Determine the [X, Y] coordinate at the center of the cell enclosing the given text.  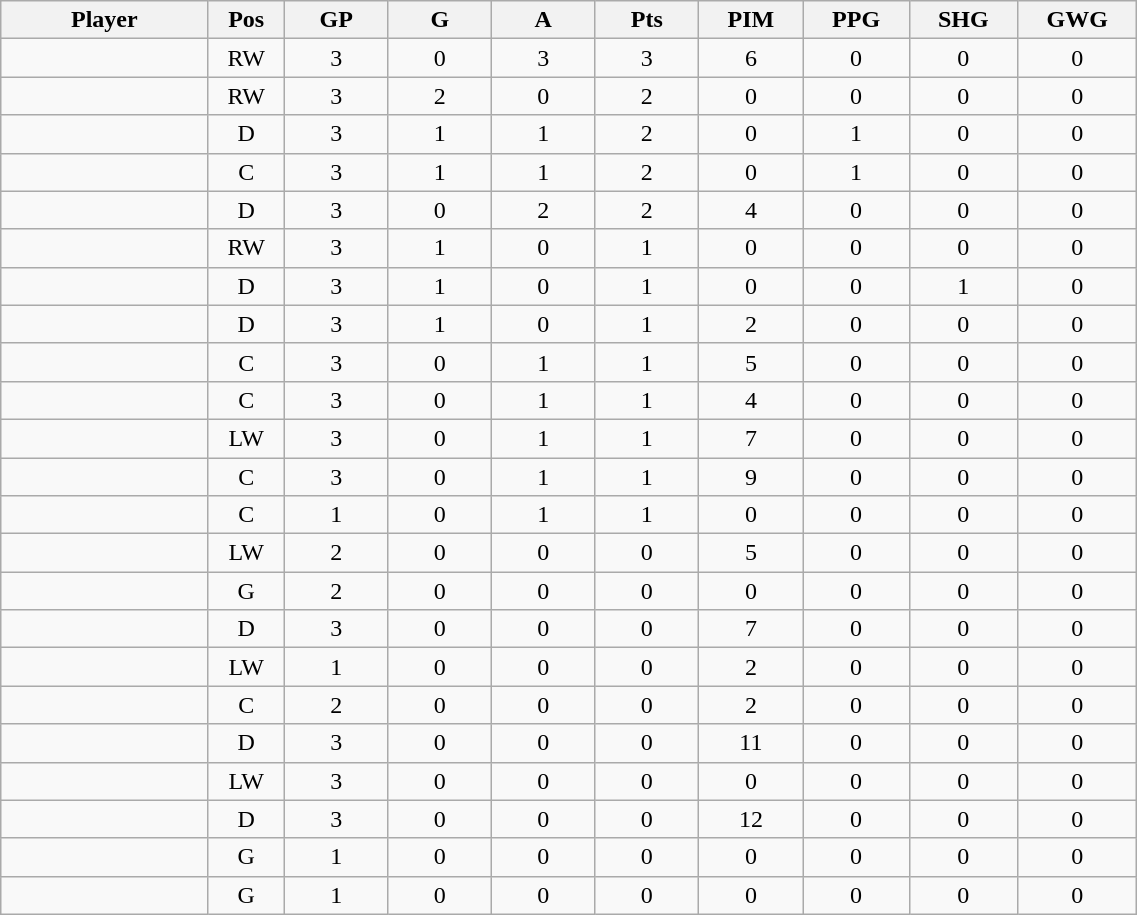
9 [752, 477]
12 [752, 819]
GWG [1078, 20]
11 [752, 743]
Pos [246, 20]
Pts [647, 20]
SHG [964, 20]
6 [752, 58]
A [544, 20]
PPG [856, 20]
Player [104, 20]
GP [336, 20]
PIM [752, 20]
